Find where the given text appears and provide that cell's center as (x, y) coordinate. 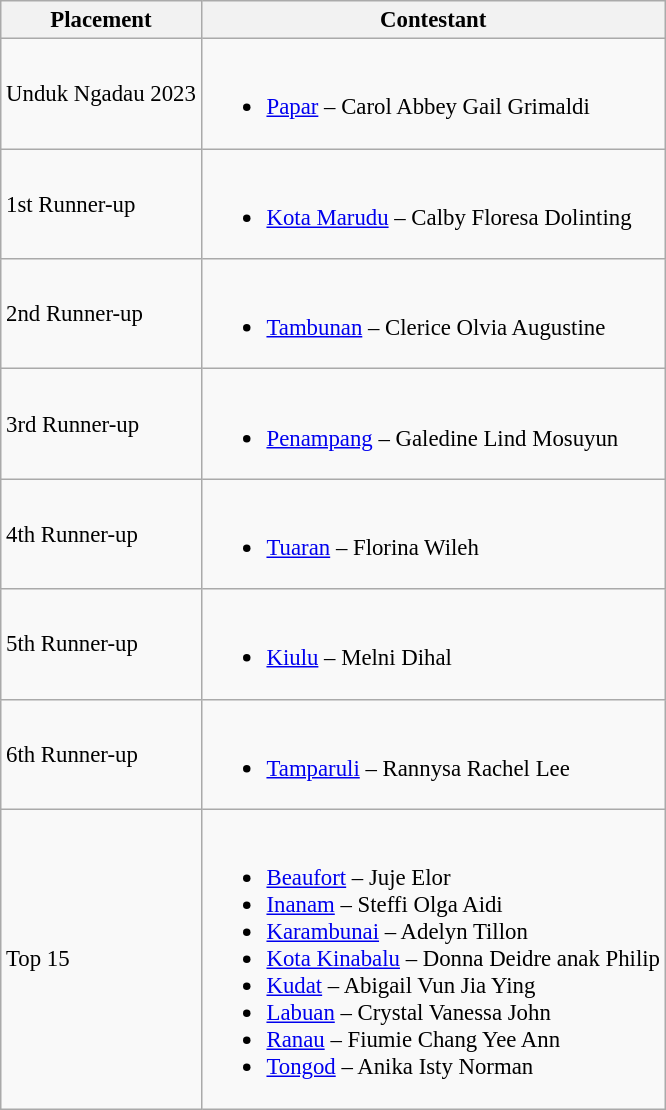
3rd Runner-up (101, 424)
Kiulu – Melni Dihal (433, 644)
Unduk Ngadau 2023 (101, 94)
2nd Runner-up (101, 314)
Papar – Carol Abbey Gail Grimaldi (433, 94)
Kota Marudu – Calby Floresa Dolinting (433, 204)
Penampang – Galedine Lind Mosuyun (433, 424)
Placement (101, 20)
Tambunan – Clerice Olvia Augustine (433, 314)
1st Runner-up (101, 204)
Tamparuli – Rannysa Rachel Lee (433, 754)
Tuaran – Florina Wileh (433, 534)
6th Runner-up (101, 754)
Top 15 (101, 960)
4th Runner-up (101, 534)
5th Runner-up (101, 644)
Contestant (433, 20)
